Provide the [x, y] coordinate of the cell's center where the given text is located.  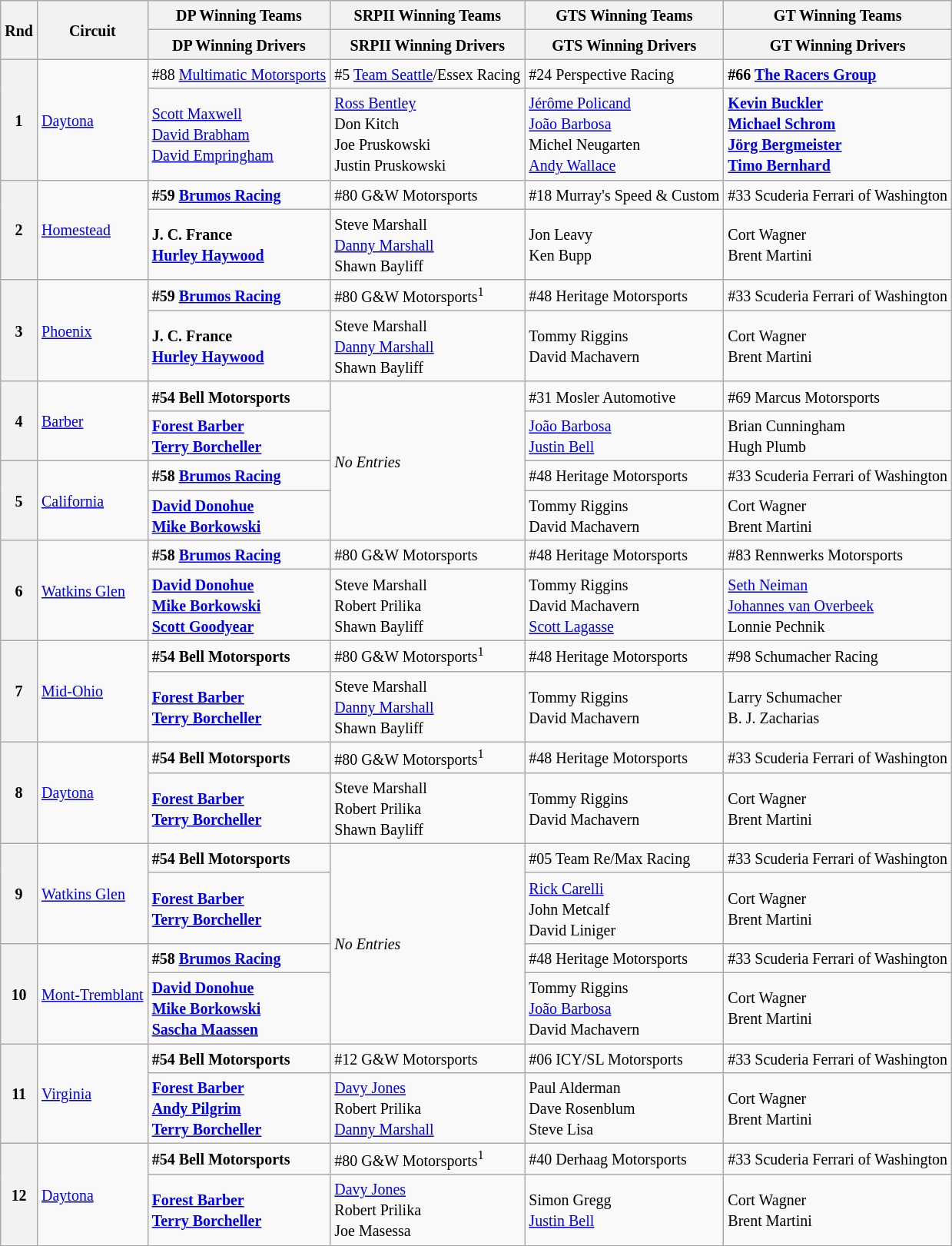
California [92, 501]
GTS Winning Drivers [624, 45]
Simon Gregg Justin Bell [624, 1210]
12 [19, 1194]
#88 Multimatic Motorsports [239, 74]
4 [19, 421]
Rick Carelli John Metcalf David Liniger [624, 908]
Davy Jones Robert Prilika Danny Marshall [427, 1108]
GT Winning Teams [838, 15]
8 [19, 792]
#66 The Racers Group [838, 74]
Tommy Riggins João Barbosa David Machavern [624, 1008]
Brian Cunningham Hugh Plumb [838, 435]
Mid-Ohio [92, 691]
#05 Team Re/Max Racing [624, 858]
GT Winning Drivers [838, 45]
#06 ICY/SL Motorsports [624, 1058]
#31 Mosler Automotive [624, 396]
David Donohue Mike Borkowski Sascha Maassen [239, 1008]
Ross Bentley Don Kitch Joe Pruskowski Justin Pruskowski [427, 134]
Davy Jones Robert Prilika Joe Masessa [427, 1210]
GTS Winning Teams [624, 15]
David Donohue Mike Borkowski [239, 515]
#24 Perspective Racing [624, 74]
DP Winning Teams [239, 15]
DP Winning Drivers [239, 45]
Rnd [19, 30]
#18 Murray's Speed & Custom [624, 194]
Mont-Tremblant [92, 993]
3 [19, 331]
Circuit [92, 30]
#12 G&W Motorsports [427, 1058]
Seth Neiman Johannes van Overbeek Lonnie Pechnik [838, 605]
5 [19, 501]
Homestead [92, 230]
SRPII Winning Drivers [427, 45]
Paul Alderman Dave Rosenblum Steve Lisa [624, 1108]
#5 Team Seattle/Essex Racing [427, 74]
10 [19, 993]
Tommy Riggins David Machavern Scott Lagasse [624, 605]
Phoenix [92, 331]
9 [19, 893]
7 [19, 691]
Jérôme Policand João Barbosa Michel Neugarten Andy Wallace [624, 134]
1 [19, 120]
11 [19, 1094]
Barber [92, 421]
Forest Barber Andy Pilgrim Terry Borcheller [239, 1108]
Larry Schumacher B. J. Zacharias [838, 706]
#98 Schumacher Racing [838, 656]
João Barbosa Justin Bell [624, 435]
#69 Marcus Motorsports [838, 396]
Scott Maxwell David Brabham David Empringham [239, 134]
6 [19, 590]
David Donohue Mike Borkowski Scott Goodyear [239, 605]
Kevin Buckler Michael Schrom Jörg Bergmeister Timo Bernhard [838, 134]
#40 Derhaag Motorsports [624, 1159]
#83 Rennwerks Motorsports [838, 555]
Virginia [92, 1094]
2 [19, 230]
SRPII Winning Teams [427, 15]
Jon Leavy Ken Bupp [624, 244]
